From the cell containing the given text, extract its center point as [x, y] coordinate. 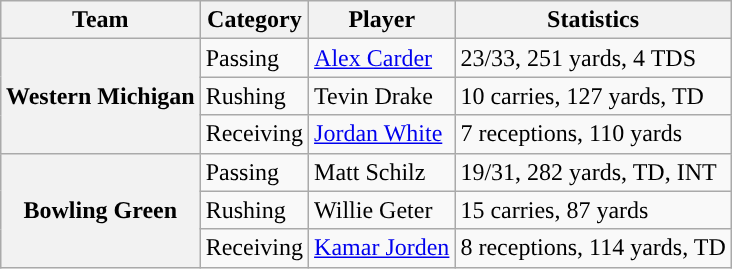
Team [100, 20]
15 carries, 87 yards [593, 210]
Player [382, 20]
Alex Carder [382, 58]
Willie Geter [382, 210]
8 receptions, 114 yards, TD [593, 248]
Western Michigan [100, 96]
Jordan White [382, 134]
19/31, 282 yards, TD, INT [593, 172]
Matt Schilz [382, 172]
Statistics [593, 20]
23/33, 251 yards, 4 TDS [593, 58]
Category [254, 20]
Kamar Jorden [382, 248]
10 carries, 127 yards, TD [593, 96]
7 receptions, 110 yards [593, 134]
Tevin Drake [382, 96]
Bowling Green [100, 210]
